Detect which cell encompasses the target text, then output its (x, y) center coordinate. 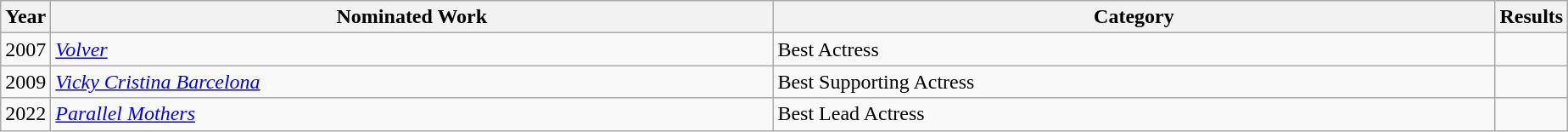
Parallel Mothers (412, 114)
Best Lead Actress (1134, 114)
2022 (25, 114)
Volver (412, 49)
2007 (25, 49)
Category (1134, 17)
Vicky Cristina Barcelona (412, 82)
Nominated Work (412, 17)
Results (1532, 17)
2009 (25, 82)
Best Supporting Actress (1134, 82)
Best Actress (1134, 49)
Year (25, 17)
